From the cell containing the given text, extract its center point as (X, Y) coordinate. 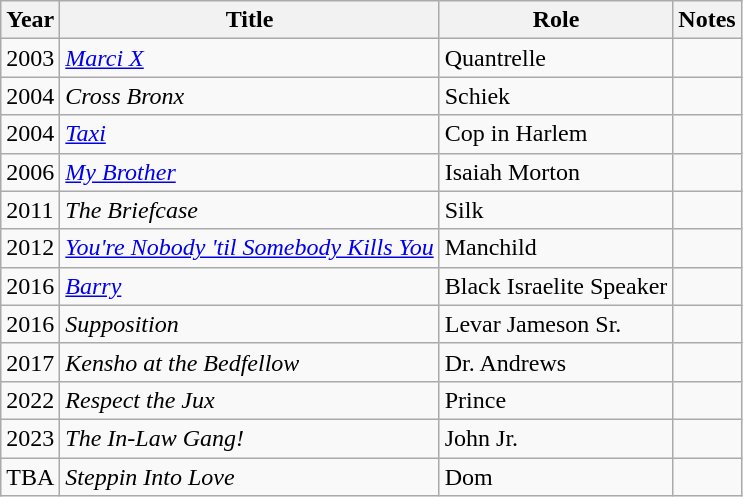
You're Nobody 'til Somebody Kills You (250, 248)
2023 (30, 438)
John Jr. (556, 438)
The Briefcase (250, 210)
Dr. Andrews (556, 362)
TBA (30, 477)
Isaiah Morton (556, 172)
Barry (250, 286)
My Brother (250, 172)
Silk (556, 210)
Schiek (556, 96)
The In-Law Gang! (250, 438)
2017 (30, 362)
2011 (30, 210)
Kensho at the Bedfellow (250, 362)
Levar Jameson Sr. (556, 324)
2022 (30, 400)
Year (30, 20)
Steppin Into Love (250, 477)
Cop in Harlem (556, 134)
Role (556, 20)
Title (250, 20)
Supposition (250, 324)
2012 (30, 248)
Taxi (250, 134)
Black Israelite Speaker (556, 286)
Cross Bronx (250, 96)
Dom (556, 477)
2003 (30, 58)
Marci X (250, 58)
Prince (556, 400)
Quantrelle (556, 58)
Notes (707, 20)
Manchild (556, 248)
2006 (30, 172)
Respect the Jux (250, 400)
